Scan for the cell matching the given text and deliver its (X, Y) coordinate at center. 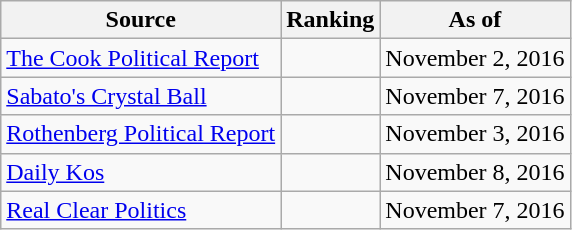
As of (475, 20)
November 8, 2016 (475, 172)
The Cook Political Report (141, 58)
November 3, 2016 (475, 134)
Real Clear Politics (141, 210)
Daily Kos (141, 172)
November 2, 2016 (475, 58)
Source (141, 20)
Sabato's Crystal Ball (141, 96)
Rothenberg Political Report (141, 134)
Ranking (330, 20)
